Determine the (x, y) coordinate at the center of the cell enclosing the given text.  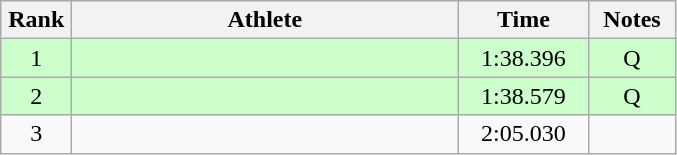
Athlete (265, 20)
2:05.030 (524, 134)
2 (36, 96)
Rank (36, 20)
3 (36, 134)
1 (36, 58)
1:38.396 (524, 58)
Time (524, 20)
Notes (632, 20)
1:38.579 (524, 96)
